Locate the cell with the specified text and output its (x, y) center coordinate. 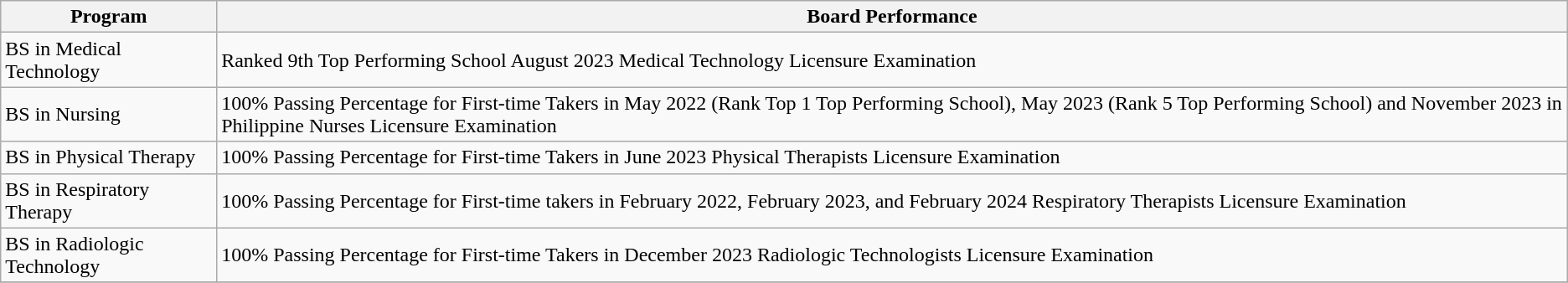
BS in Physical Therapy (109, 157)
BS in Medical Technology (109, 60)
100% Passing Percentage for First-time Takers in December 2023 Radiologic Technologists Licensure Examination (893, 255)
Program (109, 17)
BS in Radiologic Technology (109, 255)
100% Passing Percentage for First-time Takers in June 2023 Physical Therapists Licensure Examination (893, 157)
BS in Respiratory Therapy (109, 201)
Ranked 9th Top Performing School August 2023 Medical Technology Licensure Examination (893, 60)
Board Performance (893, 17)
100% Passing Percentage for First-time takers in February 2022, February 2023, and February 2024 Respiratory Therapists Licensure Examination (893, 201)
BS in Nursing (109, 114)
